Pinpoint the cell where the given text exists, returning its [X, Y] midpoint coordinate. 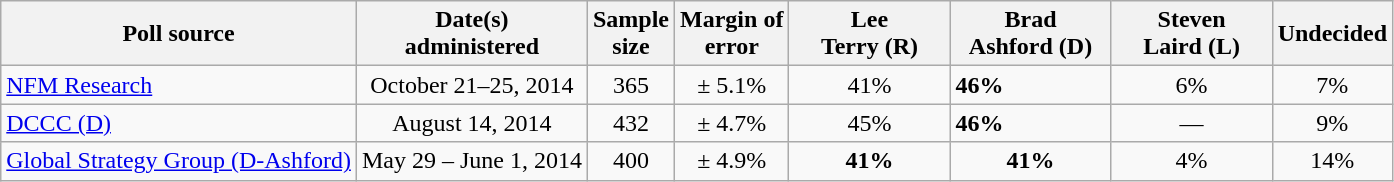
Date(s)administered [472, 34]
May 29 – June 1, 2014 [472, 161]
Poll source [179, 34]
LeeTerry (R) [870, 34]
Global Strategy Group (D-Ashford) [179, 161]
StevenLaird (L) [1192, 34]
August 14, 2014 [472, 123]
365 [630, 85]
— [1192, 123]
October 21–25, 2014 [472, 85]
NFM Research [179, 85]
45% [870, 123]
4% [1192, 161]
± 4.7% [732, 123]
DCCC (D) [179, 123]
7% [1332, 85]
400 [630, 161]
14% [1332, 161]
9% [1332, 123]
Samplesize [630, 34]
Undecided [1332, 34]
± 4.9% [732, 161]
432 [630, 123]
± 5.1% [732, 85]
6% [1192, 85]
BradAshford (D) [1030, 34]
Margin oferror [732, 34]
